Return [X, Y] of the center of cell containing provided text 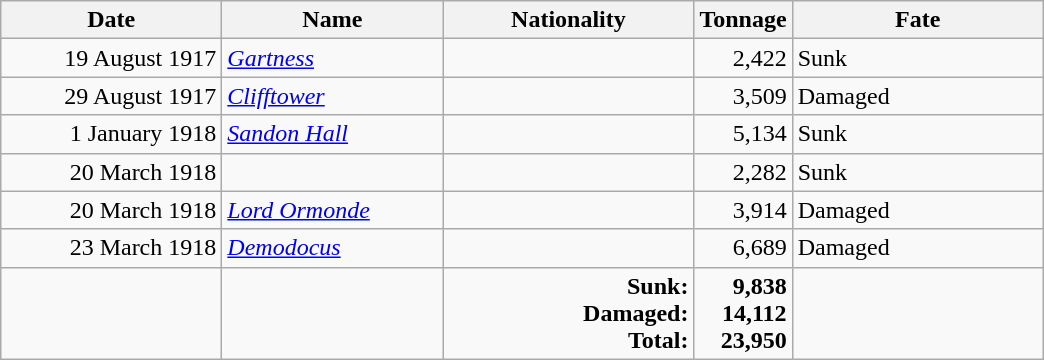
Date [112, 20]
Name [332, 20]
Sandon Hall [332, 134]
2,282 [743, 172]
2,422 [743, 58]
1 January 1918 [112, 134]
Fate [918, 20]
9,83814,11223,950 [743, 313]
23 March 1918 [112, 248]
Nationality [568, 20]
Demodocus [332, 248]
Sunk:Damaged:Total: [568, 313]
Lord Ormonde [332, 210]
Gartness [332, 58]
Tonnage [743, 20]
3,509 [743, 96]
Clifftower [332, 96]
29 August 1917 [112, 96]
19 August 1917 [112, 58]
5,134 [743, 134]
3,914 [743, 210]
6,689 [743, 248]
